Determine the [X, Y] coordinate at the center of the cell enclosing the given text.  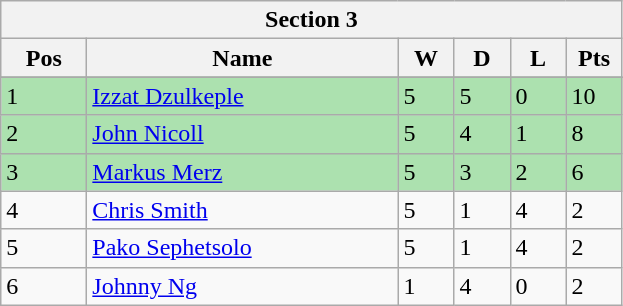
Markus Merz [242, 172]
Pako Sephetsolo [242, 248]
Pos [44, 58]
Pts [594, 58]
John Nicoll [242, 134]
W [426, 58]
Izzat Dzulkeple [242, 96]
Name [242, 58]
D [482, 58]
Johnny Ng [242, 286]
Chris Smith [242, 210]
L [538, 58]
Section 3 [312, 20]
10 [594, 96]
8 [594, 134]
